For the text-containing cell, return its midpoint in (X, Y) coordinate format. 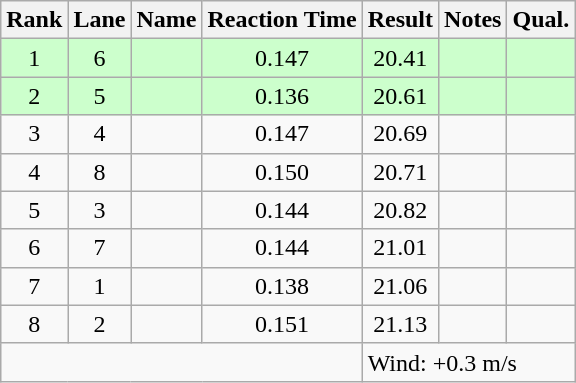
0.138 (282, 286)
Name (166, 20)
21.13 (400, 324)
Notes (473, 20)
0.136 (282, 96)
20.61 (400, 96)
21.06 (400, 286)
21.01 (400, 248)
Lane (100, 20)
20.82 (400, 210)
Rank (34, 20)
20.41 (400, 58)
Qual. (541, 20)
Reaction Time (282, 20)
20.71 (400, 172)
0.151 (282, 324)
Result (400, 20)
Wind: +0.3 m/s (468, 362)
0.150 (282, 172)
20.69 (400, 134)
